Scan for the cell matching the given text and deliver its (X, Y) coordinate at center. 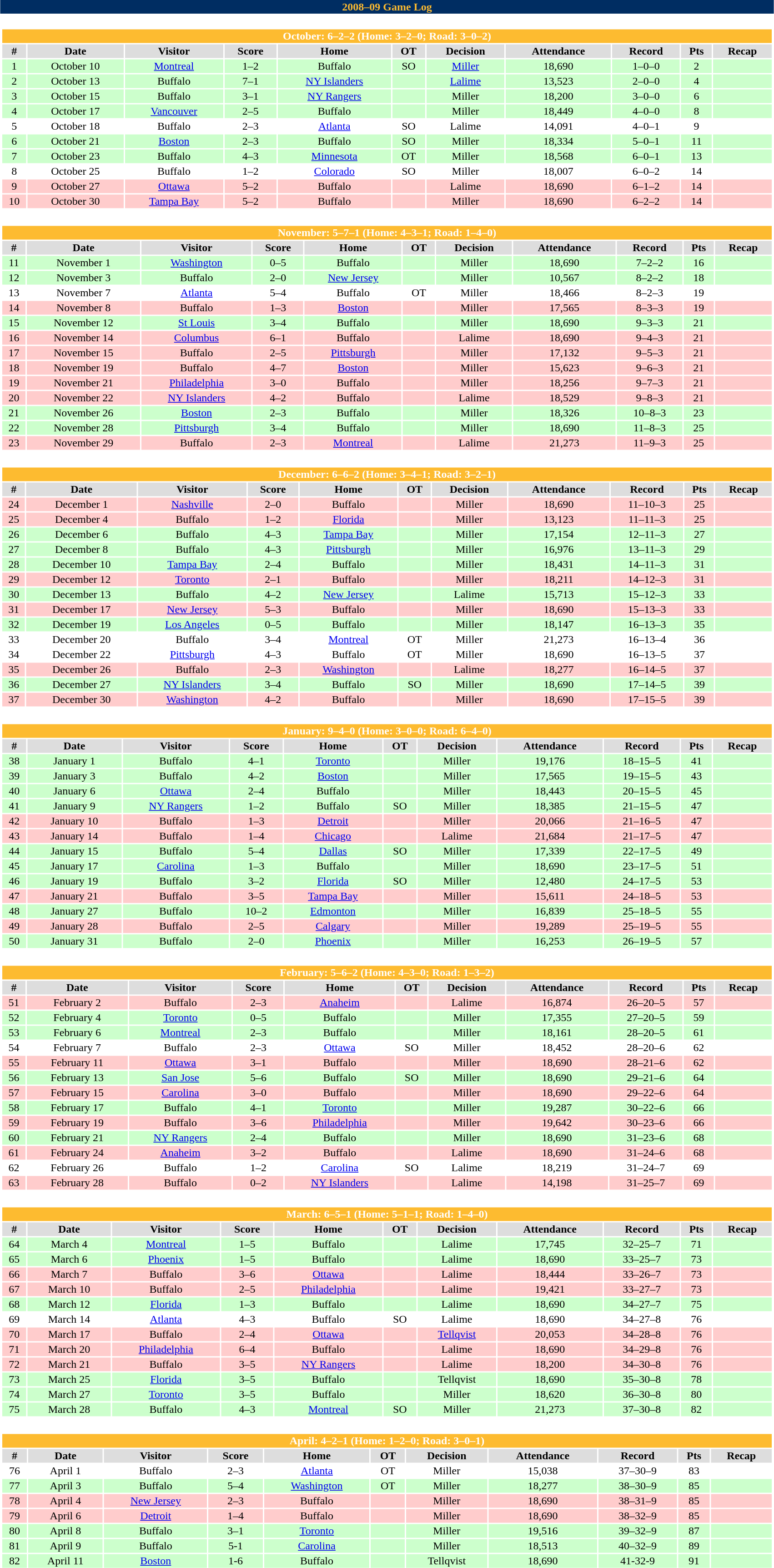
65 (14, 1259)
Minnesota (334, 156)
70 (14, 1335)
2008–09 Game Log (387, 7)
21–16–5 (642, 821)
16–13–5 (647, 655)
34–29–8 (642, 1349)
November 3 (84, 278)
13,123 (559, 519)
December 12 (81, 579)
83 (694, 1471)
December 10 (81, 565)
19,176 (550, 761)
April 1 (65, 1471)
December: 6–6–2 (Home: 3–4–1; Road: 3–2–1) (387, 475)
January 10 (75, 821)
26–20–5 (646, 1002)
32–25–7 (642, 1244)
18,568 (558, 156)
December 27 (81, 685)
18,334 (558, 142)
11–9–3 (649, 443)
San Jose (181, 1078)
18,256 (564, 383)
March 10 (69, 1289)
November 22 (84, 398)
Vancouver (174, 111)
26–19–5 (642, 941)
October 15 (75, 96)
25–19–5 (642, 926)
5–3 (273, 609)
November 21 (84, 383)
15–12–3 (647, 595)
16–13–4 (647, 639)
January 31 (75, 941)
79 (15, 1516)
19,516 (543, 1531)
December 22 (81, 655)
18,326 (564, 413)
10–8–3 (649, 413)
9–8–3 (649, 398)
29–22–6 (646, 1093)
21,684 (550, 836)
21–15–5 (642, 806)
Chicago (333, 836)
March 28 (69, 1409)
15,713 (559, 595)
18,211 (559, 579)
15 (14, 323)
11–8–3 (649, 428)
60 (14, 1138)
20–15–5 (642, 791)
December 4 (81, 519)
March 4 (69, 1244)
32 (14, 625)
December 30 (81, 699)
November 19 (84, 368)
40 (14, 791)
34 (14, 655)
20 (14, 398)
January 9 (75, 806)
11–11–3 (647, 519)
April: 4–2–1 (Home: 1–2–0; Road: 3–0–1) (387, 1441)
December 6 (81, 535)
20,053 (550, 1335)
St Louis (196, 323)
22 (14, 428)
31–24–7 (646, 1168)
31–25–7 (646, 1183)
6–4 (247, 1349)
54 (14, 1048)
42 (14, 821)
March 6 (69, 1259)
December 1 (81, 505)
February 13 (77, 1078)
91 (694, 1561)
18,529 (564, 398)
17,132 (564, 353)
March 17 (69, 1335)
19,287 (557, 1108)
28–20–6 (646, 1048)
January 1 (75, 761)
14,198 (557, 1183)
14–12–3 (647, 579)
18,513 (543, 1546)
31–24–6 (646, 1153)
17–15–5 (647, 699)
2–0–0 (646, 81)
34–27–8 (642, 1319)
77 (15, 1486)
4–7 (278, 368)
12–11–3 (647, 535)
February: 5–6–2 (Home: 4–3–0; Road: 1–3–2) (387, 972)
November 28 (84, 428)
April 4 (65, 1501)
February 11 (77, 1062)
25–18–5 (642, 911)
3–0–0 (646, 96)
11–10–3 (647, 505)
30–23–6 (646, 1123)
6–1 (278, 338)
13–11–3 (647, 549)
18,385 (550, 806)
10,567 (564, 278)
April 6 (65, 1516)
12,480 (550, 881)
October 23 (75, 156)
34–30–8 (642, 1365)
16,874 (557, 1002)
6–0–1 (646, 156)
52 (14, 1018)
22–17–5 (642, 851)
October 25 (75, 172)
January 3 (75, 776)
34–28–8 (642, 1335)
October 13 (75, 81)
5–6 (258, 1078)
November 26 (84, 413)
5 (14, 126)
15,623 (564, 368)
April 8 (65, 1531)
February 6 (77, 1032)
28–21–6 (646, 1062)
3 (14, 96)
October 17 (75, 111)
December 8 (81, 549)
18,620 (550, 1395)
10 (14, 202)
18,219 (557, 1168)
31–23–6 (646, 1138)
January 15 (75, 851)
33–25–7 (642, 1259)
February 17 (77, 1108)
Calgary (333, 926)
1 (14, 66)
20,066 (550, 821)
15,038 (543, 1471)
February 21 (77, 1138)
14,091 (558, 126)
17–14–5 (647, 685)
January 6 (75, 791)
November 7 (84, 293)
38–30–9 (638, 1486)
January 28 (75, 926)
24–18–5 (642, 896)
17,339 (550, 851)
March 20 (69, 1349)
October: 6–2–2 (Home: 3–2–0; Road: 3–0–2) (387, 36)
21–17–5 (642, 836)
38 (14, 761)
33–27–7 (642, 1289)
February 26 (77, 1168)
16–13–3 (647, 625)
March 25 (69, 1379)
Dallas (333, 851)
41-32-9 (638, 1561)
8–2–3 (649, 293)
9–7–3 (649, 383)
Columbus (196, 338)
17,745 (550, 1244)
November 1 (84, 263)
16,253 (550, 941)
50 (14, 941)
November 12 (84, 323)
24 (14, 505)
Colorado (334, 172)
18,444 (550, 1275)
38–32–9 (638, 1516)
56 (14, 1078)
December 26 (81, 669)
December 19 (81, 625)
67 (14, 1289)
39–32–9 (638, 1531)
October 21 (75, 142)
November 29 (84, 443)
7–2–2 (649, 263)
February 19 (77, 1123)
January 21 (75, 896)
37–30–8 (642, 1409)
18,431 (559, 565)
19–15–5 (642, 776)
April 9 (65, 1546)
March: 6–5–1 (Home: 5–1–1; Road: 1–4–0) (387, 1214)
6–1–2 (646, 186)
46 (14, 881)
8–2–2 (649, 278)
16,839 (550, 911)
18,161 (557, 1032)
October 18 (75, 126)
December 13 (81, 595)
Nashville (192, 505)
36–30–8 (642, 1395)
March 7 (69, 1275)
0–2 (258, 1183)
February 2 (77, 1002)
16,976 (559, 549)
89 (694, 1546)
January 27 (75, 911)
10–2 (256, 911)
87 (694, 1531)
November 8 (84, 308)
9–3–3 (649, 323)
14–11–3 (647, 565)
74 (14, 1395)
November: 5–7–1 (Home: 4–3–1; Road: 1–4–0) (387, 233)
1–0–0 (646, 66)
8–3–3 (649, 308)
9–4–3 (649, 338)
35–30–8 (642, 1379)
February 7 (77, 1048)
23–17–5 (642, 866)
18,449 (558, 111)
63 (14, 1183)
November 14 (84, 338)
April 3 (65, 1486)
15–13–3 (647, 609)
13,523 (558, 81)
28–20–5 (646, 1032)
February 4 (77, 1018)
October 27 (75, 186)
1-6 (236, 1561)
38–31–9 (638, 1501)
81 (15, 1546)
24–17–5 (642, 881)
28 (14, 565)
19,289 (550, 926)
November 15 (84, 353)
4–0–0 (646, 111)
44 (14, 851)
17,355 (557, 1018)
18,452 (557, 1048)
30–22–6 (646, 1108)
4–0–1 (646, 126)
58 (14, 1108)
33–26–7 (642, 1275)
6–2–2 (646, 202)
18,147 (559, 625)
34–27–7 (642, 1305)
October 10 (75, 66)
26 (14, 535)
29–21–6 (646, 1078)
March 21 (69, 1365)
Los Angeles (192, 625)
January 17 (75, 866)
2–1 (273, 579)
30 (14, 595)
February 15 (77, 1093)
9–6–3 (649, 368)
72 (14, 1365)
January 14 (75, 836)
February 28 (77, 1183)
October 30 (75, 202)
5–0–1 (646, 142)
40–32–9 (638, 1546)
19,421 (550, 1289)
17,154 (559, 535)
18–15–5 (642, 761)
12 (14, 278)
December 20 (81, 639)
March 27 (69, 1395)
Edmonton (333, 911)
16–14–5 (647, 669)
5-1 (236, 1546)
17 (14, 353)
18,466 (564, 293)
6–0–2 (646, 172)
37–30–9 (638, 1471)
9–5–3 (649, 353)
December 17 (81, 609)
15,611 (550, 896)
7–1 (250, 81)
27–20–5 (646, 1018)
18,443 (550, 791)
January: 9–4–0 (Home: 3–0–0; Road: 6–4–0) (387, 731)
January 19 (75, 881)
February 24 (77, 1153)
18,007 (558, 172)
19,642 (557, 1123)
48 (14, 911)
7 (14, 156)
April 11 (65, 1561)
March 12 (69, 1305)
March 14 (69, 1319)
